For the text-containing cell, return its midpoint in (x, y) coordinate format. 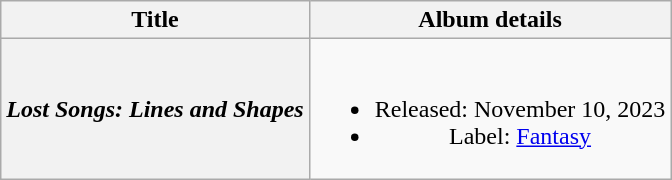
Lost Songs: Lines and Shapes (155, 109)
Released: November 10, 2023Label: Fantasy (490, 109)
Album details (490, 20)
Title (155, 20)
